Search for the cell housing the specified text and yield its (X, Y) center coordinate. 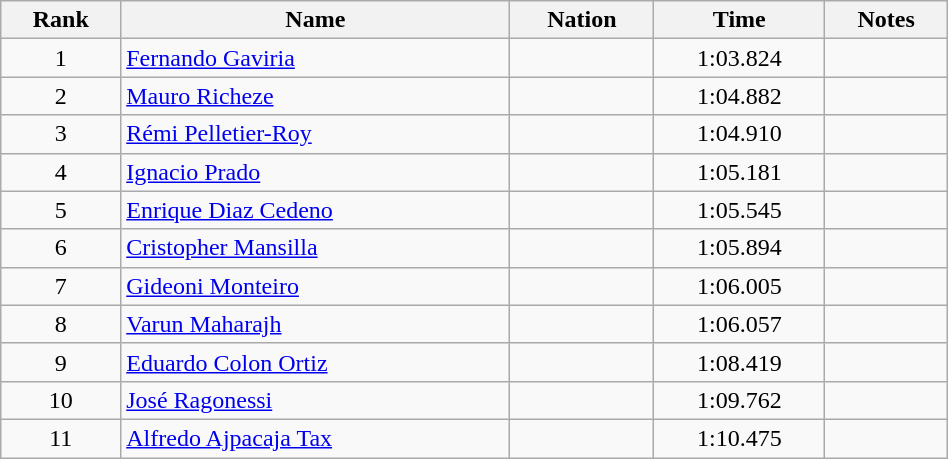
Cristopher Mansilla (316, 248)
Mauro Richeze (316, 96)
10 (61, 400)
1:03.824 (740, 58)
Rank (61, 20)
1:04.882 (740, 96)
1:09.762 (740, 400)
Gideoni Monteiro (316, 286)
11 (61, 438)
1:08.419 (740, 362)
4 (61, 172)
1:05.181 (740, 172)
1:05.545 (740, 210)
6 (61, 248)
Time (740, 20)
1:05.894 (740, 248)
Varun Maharajh (316, 324)
7 (61, 286)
1:06.057 (740, 324)
3 (61, 134)
9 (61, 362)
1 (61, 58)
Alfredo Ajpacaja Tax (316, 438)
Name (316, 20)
Nation (582, 20)
José Ragonessi (316, 400)
Eduardo Colon Ortiz (316, 362)
Rémi Pelletier-Roy (316, 134)
1:04.910 (740, 134)
8 (61, 324)
Notes (886, 20)
Enrique Diaz Cedeno (316, 210)
1:10.475 (740, 438)
5 (61, 210)
Ignacio Prado (316, 172)
1:06.005 (740, 286)
Fernando Gaviria (316, 58)
2 (61, 96)
